Capture the cell that displays the provided text and extract its (x, y) central coordinate. 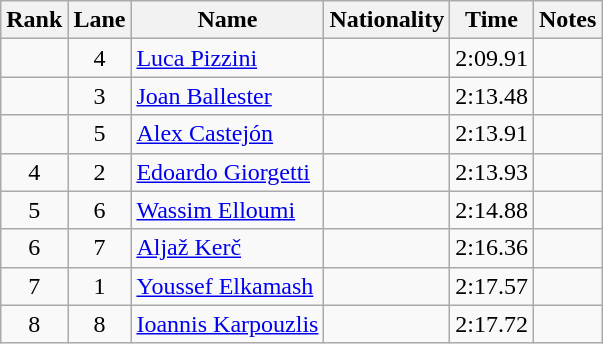
Edoardo Giorgetti (228, 172)
Joan Ballester (228, 96)
Ioannis Karpouzlis (228, 324)
Aljaž Kerč (228, 248)
Nationality (387, 20)
2 (100, 172)
Notes (567, 20)
Lane (100, 20)
2:16.36 (492, 248)
1 (100, 286)
Luca Pizzini (228, 58)
2:17.72 (492, 324)
Rank (34, 20)
Wassim Elloumi (228, 210)
Time (492, 20)
Alex Castejón (228, 134)
3 (100, 96)
2:14.88 (492, 210)
Youssef Elkamash (228, 286)
2:09.91 (492, 58)
2:13.48 (492, 96)
2:17.57 (492, 286)
Name (228, 20)
2:13.91 (492, 134)
2:13.93 (492, 172)
